Return the (X, Y) coordinate for the center point of the cell that contains the specified text.  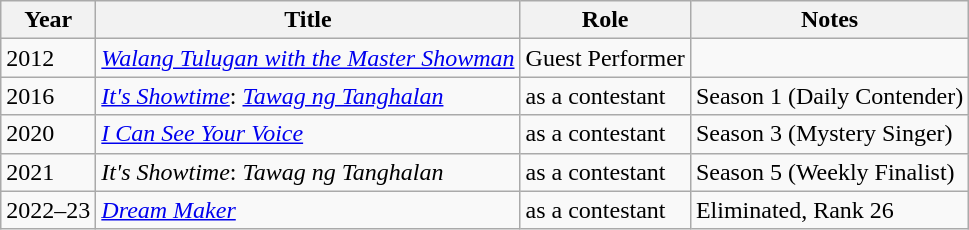
2012 (48, 58)
Guest Performer (605, 58)
Season 5 (Weekly Finalist) (829, 172)
2022–23 (48, 210)
2021 (48, 172)
Season 3 (Mystery Singer) (829, 134)
Walang Tulugan with the Master Showman (308, 58)
Dream Maker (308, 210)
Notes (829, 20)
Year (48, 20)
2020 (48, 134)
2016 (48, 96)
Eliminated, Rank 26 (829, 210)
Role (605, 20)
I Can See Your Voice (308, 134)
Season 1 (Daily Contender) (829, 96)
Title (308, 20)
